For the text-containing cell, return its midpoint in [X, Y] coordinate format. 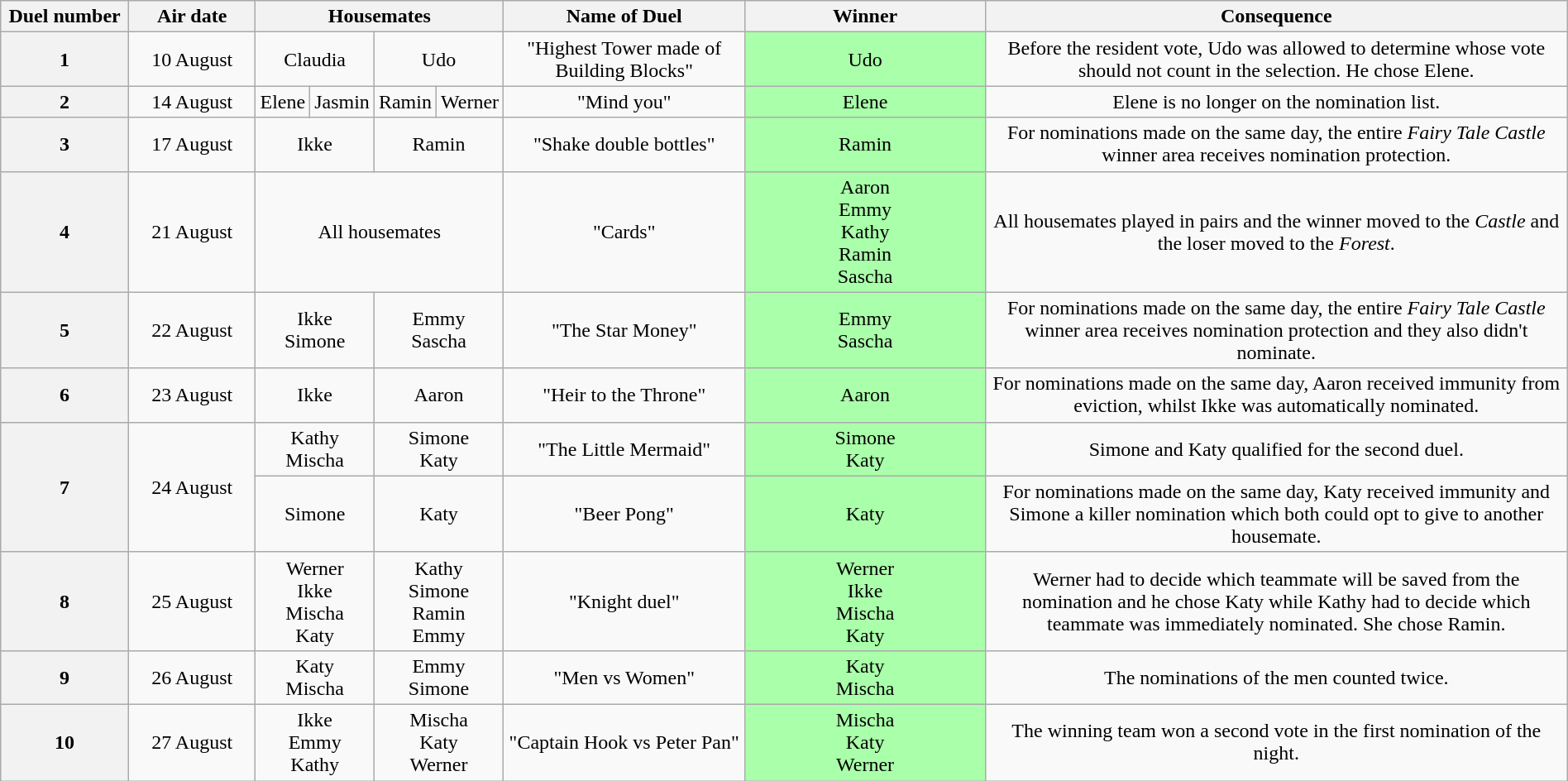
Air date [192, 17]
6 [65, 395]
"Cards" [624, 232]
Consequence [1276, 17]
"The Star Money" [624, 330]
Duel number [65, 17]
Claudia [314, 60]
Simone [314, 514]
"The Little Mermaid" [624, 448]
17 August [192, 144]
KathyMischa [314, 448]
2 [65, 102]
21 August [192, 232]
25 August [192, 601]
AaronEmmyKathyRaminSascha [865, 232]
Elene is no longer on the nomination list. [1276, 102]
1 [65, 60]
3 [65, 144]
"Mind you" [624, 102]
For nominations made on the same day, the entire Fairy Tale Castle winner area receives nomination protection. [1276, 144]
8 [65, 601]
The nominations of the men counted twice. [1276, 677]
"Captain Hook vs Peter Pan" [624, 742]
10 [65, 742]
"Beer Pong" [624, 514]
For nominations made on the same day, the entire Fairy Tale Castle winner area receives nomination protection and they also didn't nominate. [1276, 330]
5 [65, 330]
EmmySimone [438, 677]
Before the resident vote, Udo was allowed to determine whose vote should not count in the selection. He chose Elene. [1276, 60]
Winner [865, 17]
All housemates [380, 232]
For nominations made on the same day, Aaron received immunity from eviction, whilst Ikke was automatically nominated. [1276, 395]
Simone and Katy qualified for the second duel. [1276, 448]
24 August [192, 486]
23 August [192, 395]
The winning team won a second vote in the first nomination of the night. [1276, 742]
Housemates [380, 17]
9 [65, 677]
KathySimoneRaminEmmy [438, 601]
IkkeSimone [314, 330]
4 [65, 232]
"Knight duel" [624, 601]
"Men vs Women" [624, 677]
22 August [192, 330]
Name of Duel [624, 17]
27 August [192, 742]
All housemates played in pairs and the winner moved to the Castle and the loser moved to the Forest. [1276, 232]
7 [65, 486]
"Shake double bottles" [624, 144]
26 August [192, 677]
"Highest Tower made of Building Blocks" [624, 60]
Jasmin [342, 102]
For nominations made on the same day, Katy received immunity and Simone a killer nomination which both could opt to give to another housemate. [1276, 514]
Werner [470, 102]
14 August [192, 102]
"Heir to the Throne" [624, 395]
10 August [192, 60]
IkkeEmmyKathy [314, 742]
